Search for the cell housing the specified text and yield its (X, Y) center coordinate. 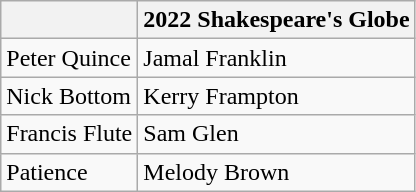
Francis Flute (70, 134)
Sam Glen (276, 134)
Nick Bottom (70, 96)
Peter Quince (70, 58)
Patience (70, 172)
2022 Shakespeare's Globe (276, 20)
Jamal Franklin (276, 58)
Melody Brown (276, 172)
Kerry Frampton (276, 96)
